Capture the cell that displays the provided text and extract its [x, y] central coordinate. 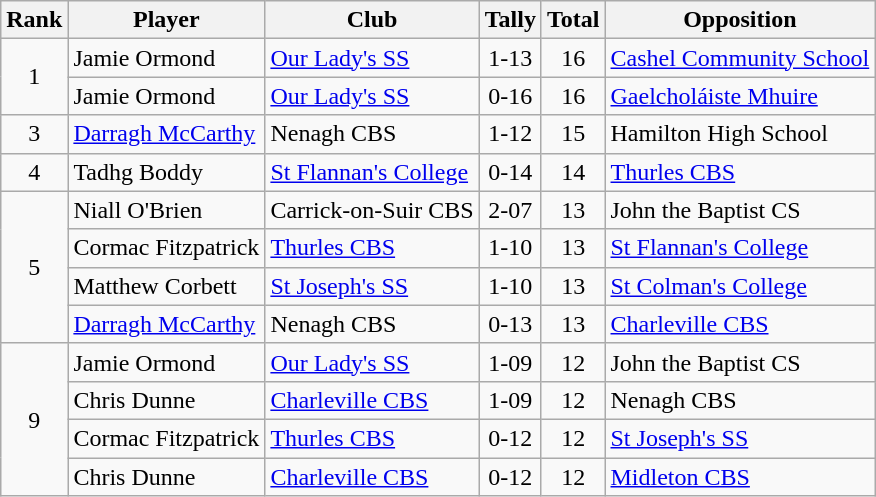
Niall O'Brien [166, 210]
Opposition [740, 20]
4 [34, 172]
Club [372, 20]
1 [34, 77]
3 [34, 134]
15 [573, 134]
5 [34, 267]
St Colman's College [740, 286]
Tally [510, 20]
Total [573, 20]
9 [34, 419]
Rank [34, 20]
Carrick-on-Suir CBS [372, 210]
1-13 [510, 58]
Midleton CBS [740, 477]
0-13 [510, 324]
Cashel Community School [740, 58]
Player [166, 20]
0-16 [510, 96]
1-12 [510, 134]
Tadhg Boddy [166, 172]
2-07 [510, 210]
14 [573, 172]
Gaelcholáiste Mhuire [740, 96]
0-14 [510, 172]
Matthew Corbett [166, 286]
Hamilton High School [740, 134]
